Detect which cell encompasses the target text, then output its [x, y] center coordinate. 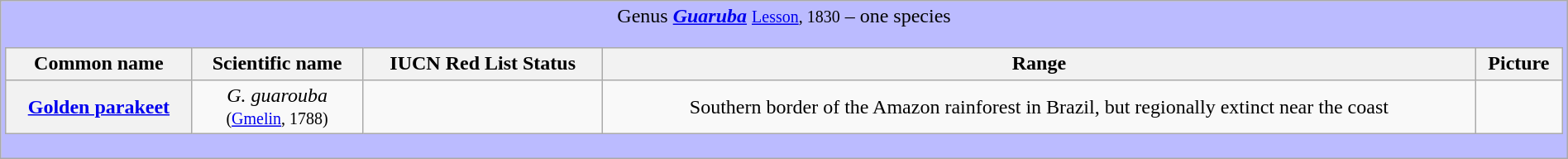
G. guarouba (Gmelin, 1788) [278, 106]
Picture [1518, 64]
Golden parakeet [99, 106]
Common name [99, 64]
IUCN Red List Status [483, 64]
Southern border of the Amazon rainforest in Brazil, but regionally extinct near the coast [1039, 106]
Range [1039, 64]
Scientific name [278, 64]
